Return [X, Y] of the center of cell containing provided text 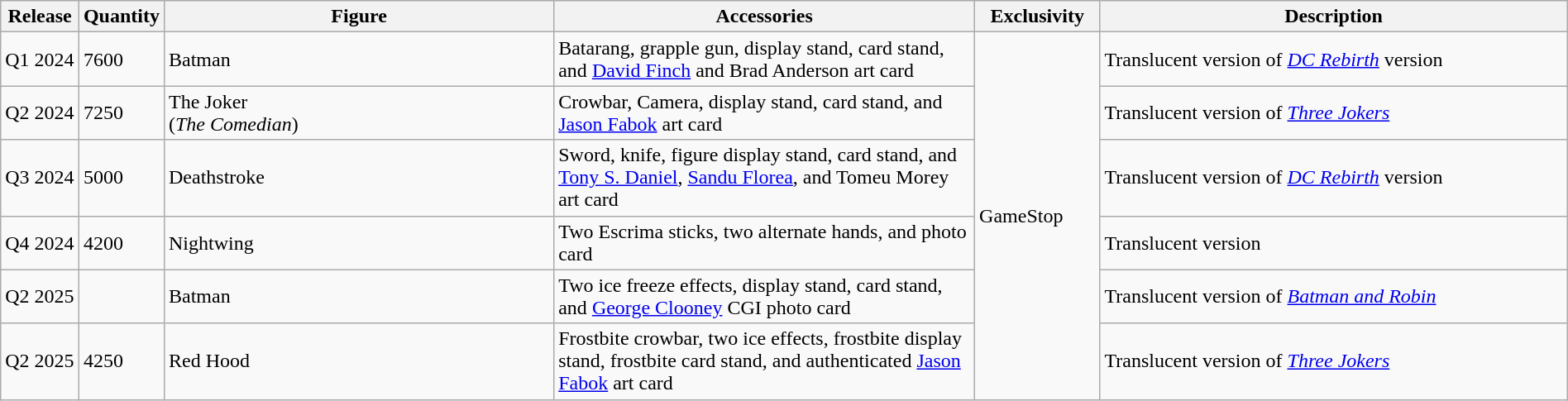
Release [40, 17]
Nightwing [359, 243]
Deathstroke [359, 178]
7250 [121, 112]
Q1 2024 [40, 60]
Two Escrima sticks, two alternate hands, and photo card [764, 243]
5000 [121, 178]
Translucent version [1333, 243]
Frostbite crowbar, two ice effects, frostbite display stand, frostbite card stand, and authenticated Jason Fabok art card [764, 361]
Two ice freeze effects, display stand, card stand, and George Clooney CGI photo card [764, 296]
Translucent version of Batman and Robin [1333, 296]
7600 [121, 60]
GameStop [1037, 216]
Accessories [764, 17]
Quantity [121, 17]
Q4 2024 [40, 243]
Exclusivity [1037, 17]
Figure [359, 17]
4250 [121, 361]
Sword, knife, figure display stand, card stand, and Tony S. Daniel, Sandu Florea, and Tomeu Morey art card [764, 178]
Description [1333, 17]
Batarang, grapple gun, display stand, card stand, and David Finch and Brad Anderson art card [764, 60]
4200 [121, 243]
Q2 2024 [40, 112]
Q3 2024 [40, 178]
Red Hood [359, 361]
The Joker(The Comedian) [359, 112]
Crowbar, Camera, display stand, card stand, and Jason Fabok art card [764, 112]
